Find where the given text appears and provide that cell's center as (x, y) coordinate. 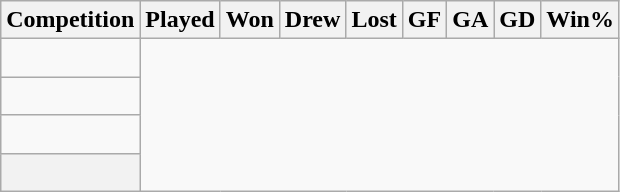
GD (518, 20)
Competition (70, 20)
GA (470, 20)
Drew (312, 20)
GF (424, 20)
Played (180, 20)
Won (250, 20)
Lost (374, 20)
Win% (580, 20)
